Return the (x, y) coordinate for the center point of the cell that contains the specified text.  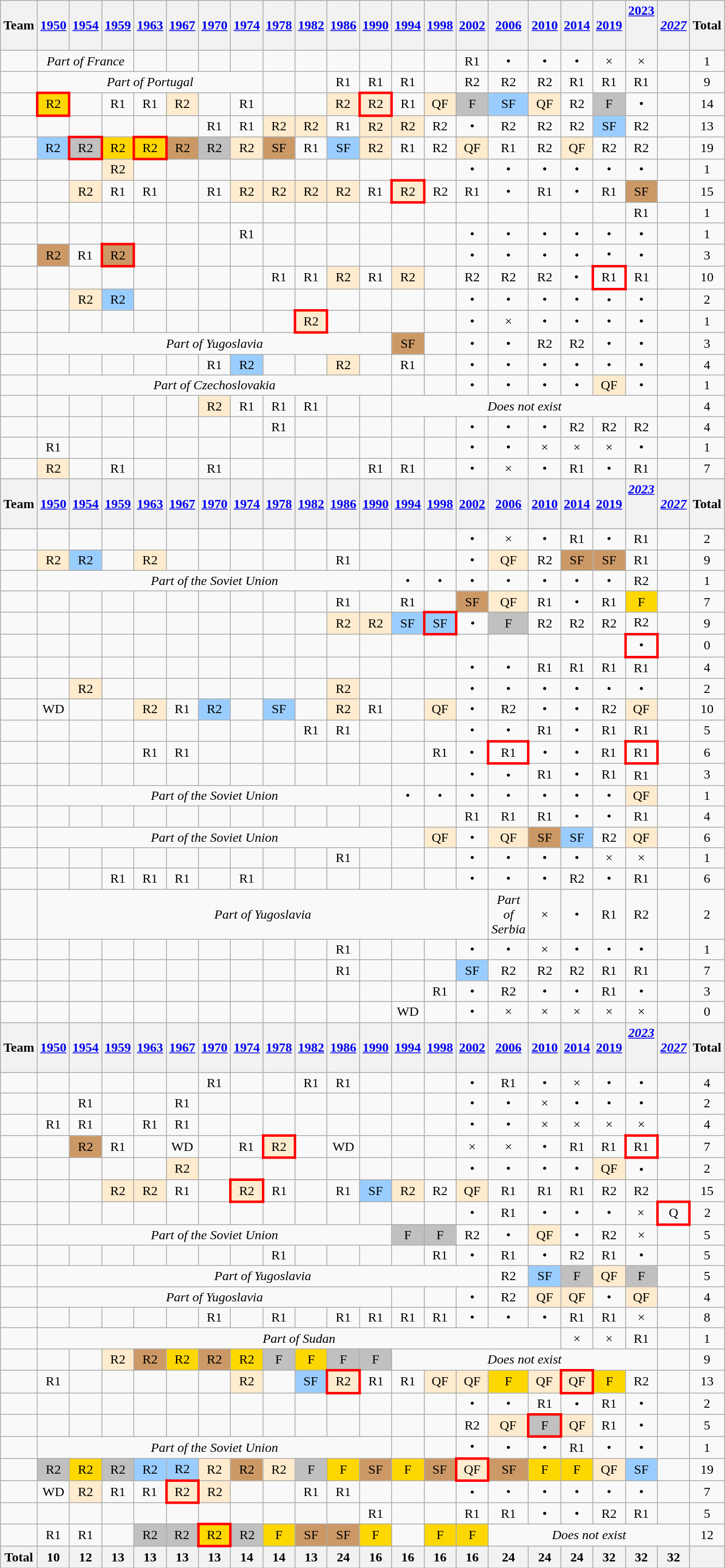
8 (707, 1318)
Part of Sudan (299, 1338)
Part of Czechoslovakia (214, 385)
Part of Portugal (149, 82)
Part of France (85, 61)
Part of Serbia (508, 914)
Q (673, 1213)
